Detect which cell encompasses the target text, then output its (x, y) center coordinate. 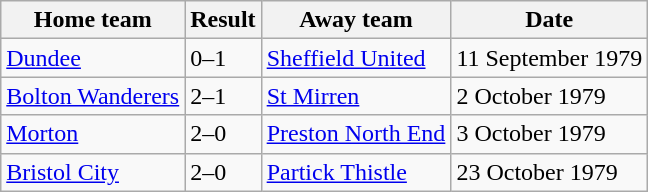
2 October 1979 (550, 96)
2–1 (223, 96)
Partick Thistle (356, 172)
St Mirren (356, 96)
Result (223, 20)
Dundee (93, 58)
Morton (93, 134)
Preston North End (356, 134)
Sheffield United (356, 58)
Bolton Wanderers (93, 96)
Home team (93, 20)
Bristol City (93, 172)
23 October 1979 (550, 172)
Date (550, 20)
Away team (356, 20)
0–1 (223, 58)
11 September 1979 (550, 58)
3 October 1979 (550, 134)
